Detect which cell encompasses the target text, then output its [x, y] center coordinate. 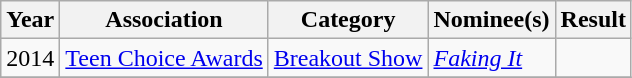
Breakout Show [348, 58]
Category [348, 20]
Year [30, 20]
Association [164, 20]
2014 [30, 58]
Result [593, 20]
Faking It [492, 58]
Nominee(s) [492, 20]
Teen Choice Awards [164, 58]
